Determine the (x, y) coordinate at the center of the cell enclosing the given text.  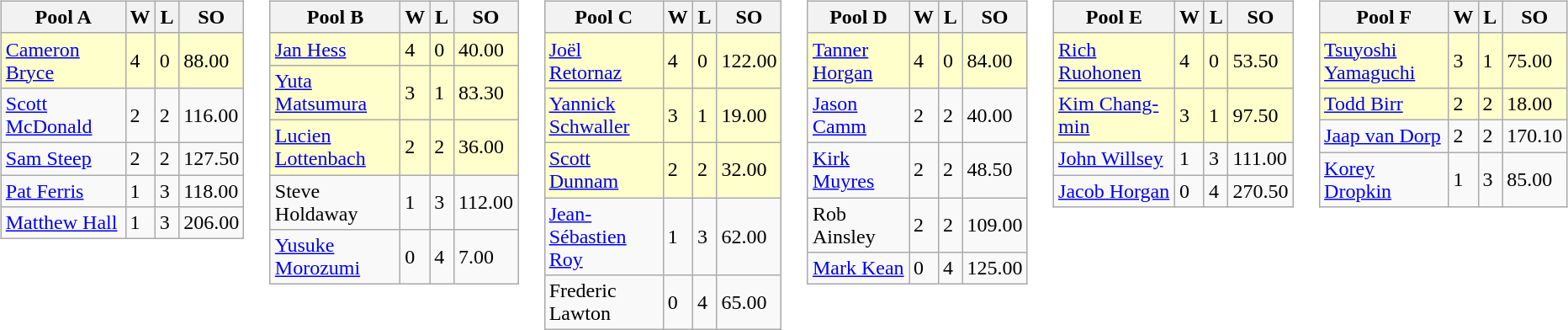
Frederic Lawton (604, 303)
Scott Dunnam (604, 170)
109.00 (994, 224)
Yusuke Morozumi (335, 258)
Pat Ferris (63, 191)
48.50 (994, 170)
Jean-Sébastien Roy (604, 236)
7.00 (485, 258)
116.00 (212, 114)
Pool A (63, 17)
125.00 (994, 269)
83.30 (485, 93)
122.00 (749, 61)
Jason Camm (858, 114)
Matthew Hall (63, 223)
Sam Steep (63, 158)
Jacob Horgan (1115, 191)
Yannick Schwaller (604, 114)
Rich Ruohonen (1115, 61)
Pool C (604, 17)
Pool D (858, 17)
Pool E (1115, 17)
Jaap van Dorp (1385, 136)
85.00 (1534, 178)
88.00 (212, 61)
Cameron Bryce (63, 61)
97.50 (1260, 114)
Kirk Muyres (858, 170)
206.00 (212, 223)
Korey Dropkin (1385, 178)
Scott McDonald (63, 114)
Tanner Horgan (858, 61)
John Willsey (1115, 158)
270.50 (1260, 191)
Rob Ainsley (858, 224)
118.00 (212, 191)
53.50 (1260, 61)
Lucien Lottenbach (335, 146)
112.00 (485, 202)
Todd Birr (1385, 104)
32.00 (749, 170)
75.00 (1534, 61)
84.00 (994, 61)
127.50 (212, 158)
Tsuyoshi Yamaguchi (1385, 61)
65.00 (749, 303)
Kim Chang-min (1115, 114)
Steve Holdaway (335, 202)
Mark Kean (858, 269)
36.00 (485, 146)
Jan Hess (335, 49)
170.10 (1534, 136)
Pool F (1385, 17)
Pool B (335, 17)
Yuta Matsumura (335, 93)
19.00 (749, 114)
62.00 (749, 236)
Joël Retornaz (604, 61)
111.00 (1260, 158)
18.00 (1534, 104)
